Provide the (X, Y) coordinate of the cell's center where the given text is located.  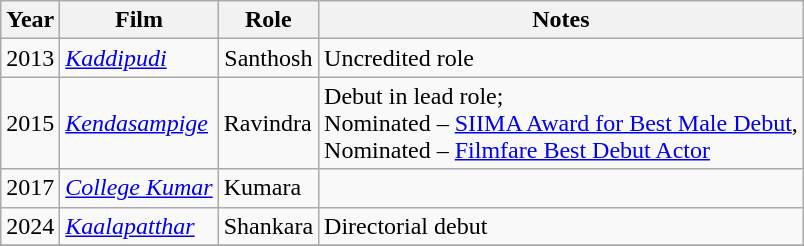
Uncredited role (562, 58)
College Kumar (139, 188)
Kaddipudi (139, 58)
2013 (30, 58)
Film (139, 20)
Kumara (268, 188)
2017 (30, 188)
Kaalapatthar (139, 226)
Shankara (268, 226)
2024 (30, 226)
Santhosh (268, 58)
Kendasampige (139, 123)
Role (268, 20)
Directorial debut (562, 226)
Ravindra (268, 123)
2015 (30, 123)
Year (30, 20)
Debut in lead role;Nominated – SIIMA Award for Best Male Debut, Nominated – Filmfare Best Debut Actor (562, 123)
Notes (562, 20)
